Return (x, y) of the center of cell containing provided text 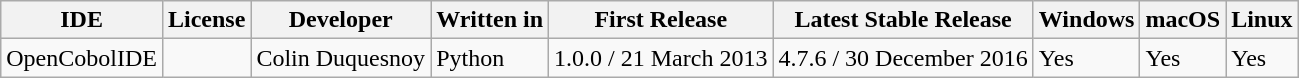
First Release (661, 20)
Latest Stable Release (903, 20)
Developer (341, 20)
Linux (1262, 20)
Python (490, 58)
License (206, 20)
Colin Duquesnoy (341, 58)
Written in (490, 20)
1.0.0 / 21 March 2013 (661, 58)
macOS (1183, 20)
IDE (82, 20)
Windows (1086, 20)
OpenCobolIDE (82, 58)
4.7.6 / 30 December 2016 (903, 58)
